Locate the cell with the specified text and output its (x, y) center coordinate. 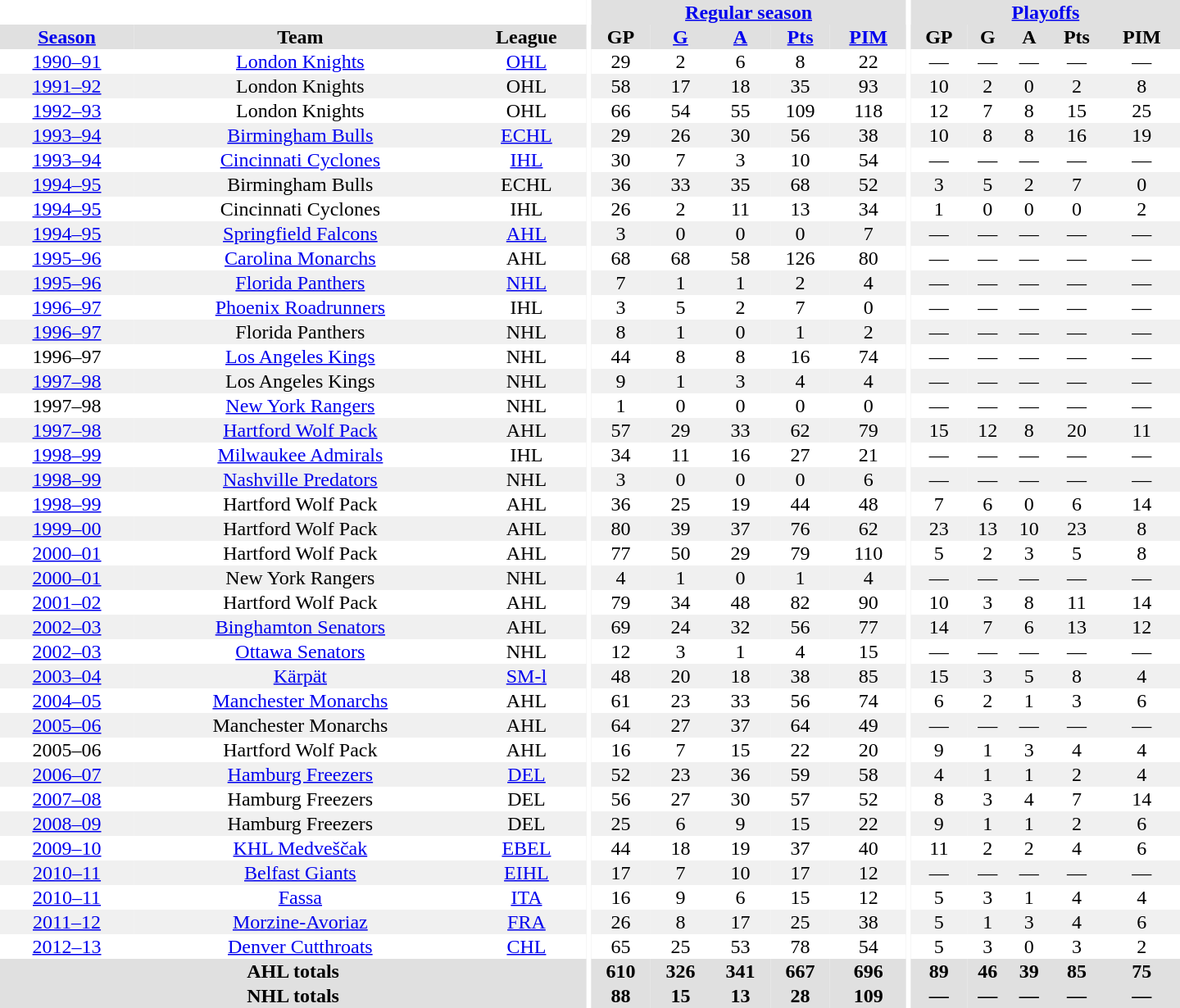
AHL totals (293, 971)
EIHL (527, 873)
Nashville Predators (300, 479)
Carolina Monarchs (300, 258)
2011–12 (67, 922)
90 (869, 602)
KHL Medveščak (300, 848)
110 (869, 553)
League (527, 37)
65 (621, 947)
126 (800, 258)
Ottawa Senators (300, 652)
341 (741, 971)
69 (621, 627)
76 (800, 529)
1990–91 (67, 61)
40 (869, 848)
28 (800, 996)
EBEL (527, 848)
Playoffs (1046, 12)
667 (800, 971)
Season (67, 37)
Binghamton Senators (300, 627)
78 (800, 947)
Fassa (300, 897)
NHL totals (293, 996)
88 (621, 996)
2007–08 (67, 799)
ITA (527, 897)
53 (741, 947)
610 (621, 971)
61 (621, 701)
2012–13 (67, 947)
FRA (527, 922)
CHL (527, 947)
59 (800, 774)
Regular season (749, 12)
Phoenix Roadrunners (300, 307)
326 (680, 971)
696 (869, 971)
1999–00 (67, 529)
93 (869, 86)
46 (988, 971)
89 (939, 971)
Denver Cutthroats (300, 947)
1991–92 (67, 86)
Milwaukee Admirals (300, 455)
118 (869, 111)
50 (680, 553)
49 (869, 725)
Team (300, 37)
55 (741, 111)
32 (741, 627)
Morzine-Avoriaz (300, 922)
21 (869, 455)
Springfield Falcons (300, 234)
Belfast Giants (300, 873)
2008–09 (67, 824)
82 (800, 602)
2001–02 (67, 602)
SM-l (527, 676)
2006–07 (67, 774)
2003–04 (67, 676)
24 (680, 627)
66 (621, 111)
2004–05 (67, 701)
2009–10 (67, 848)
1992–93 (67, 111)
75 (1142, 971)
Kärpät (300, 676)
